Locate the cell with the specified text and output its (X, Y) center coordinate. 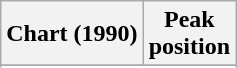
Chart (1990) (72, 34)
Peakposition (189, 34)
